For the text-containing cell, return its midpoint in (x, y) coordinate format. 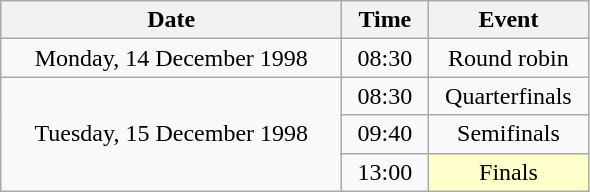
Finals (508, 172)
13:00 (385, 172)
Quarterfinals (508, 96)
Date (172, 20)
Time (385, 20)
Monday, 14 December 1998 (172, 58)
Event (508, 20)
Tuesday, 15 December 1998 (172, 134)
09:40 (385, 134)
Round robin (508, 58)
Semifinals (508, 134)
